Find where the given text appears and provide that cell's center as (X, Y) coordinate. 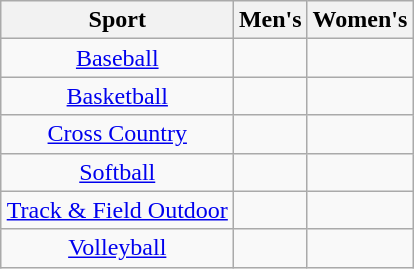
Cross Country (117, 134)
Softball (117, 172)
Volleyball (117, 248)
Men's (270, 20)
Basketball (117, 96)
Baseball (117, 58)
Track & Field Outdoor (117, 210)
Women's (360, 20)
Sport (117, 20)
